For the text-containing cell, return its midpoint in (X, Y) coordinate format. 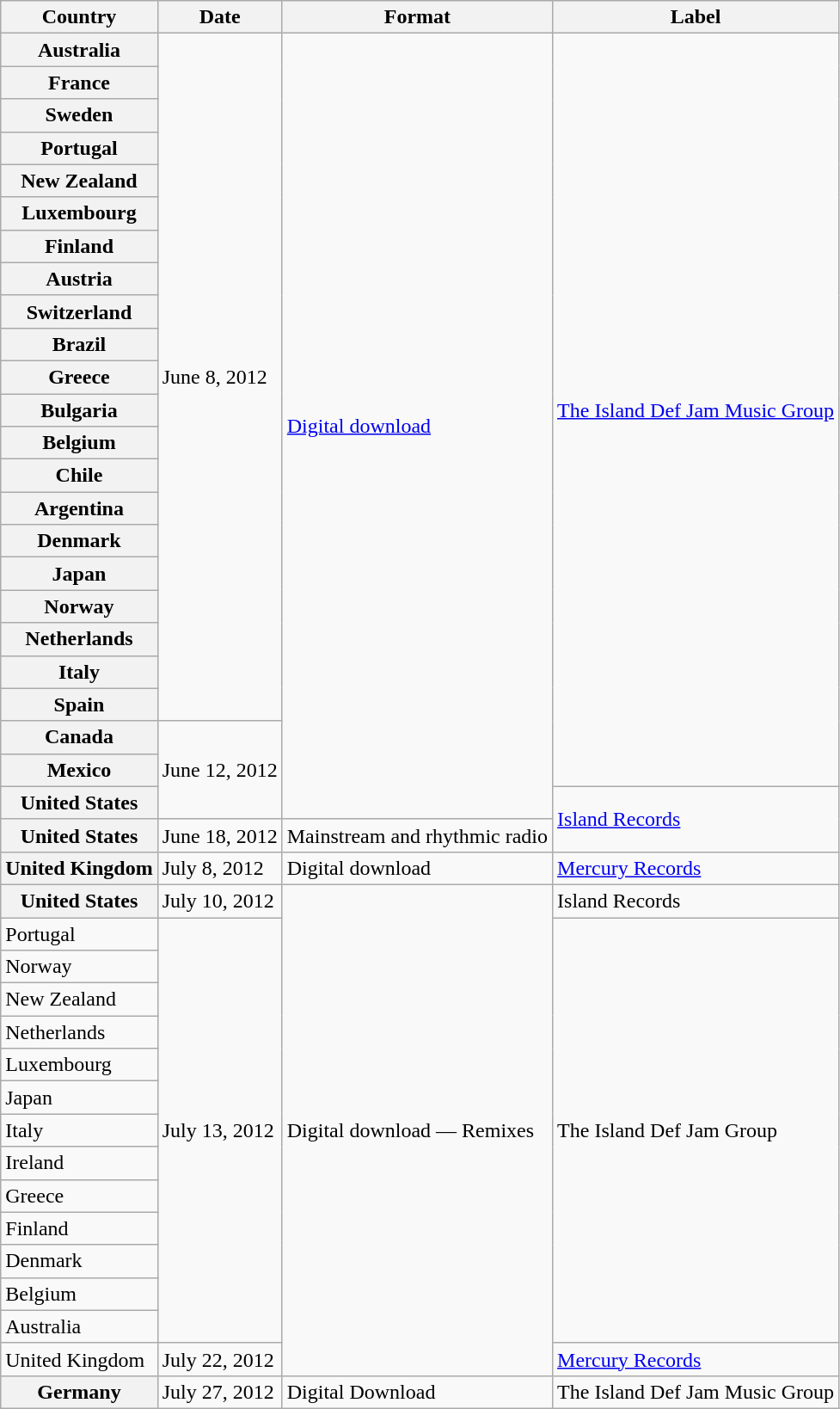
June 18, 2012 (220, 835)
Switzerland (79, 311)
Canada (79, 737)
Label (696, 17)
Austria (79, 279)
Bulgaria (79, 410)
July 27, 2012 (220, 1392)
Brazil (79, 344)
Germany (79, 1392)
Digital download — Remixes (417, 1130)
The Island Def Jam Group (696, 1130)
Country (79, 17)
June 12, 2012 (220, 770)
Digital Download (417, 1392)
July 22, 2012 (220, 1359)
Mexico (79, 770)
Sweden (79, 115)
Argentina (79, 508)
June 8, 2012 (220, 377)
Chile (79, 476)
Ireland (79, 1163)
July 8, 2012 (220, 868)
Format (417, 17)
France (79, 83)
July 10, 2012 (220, 901)
Mainstream and rhythmic radio (417, 835)
July 13, 2012 (220, 1130)
Date (220, 17)
Spain (79, 704)
